Search for the cell housing the specified text and yield its [X, Y] center coordinate. 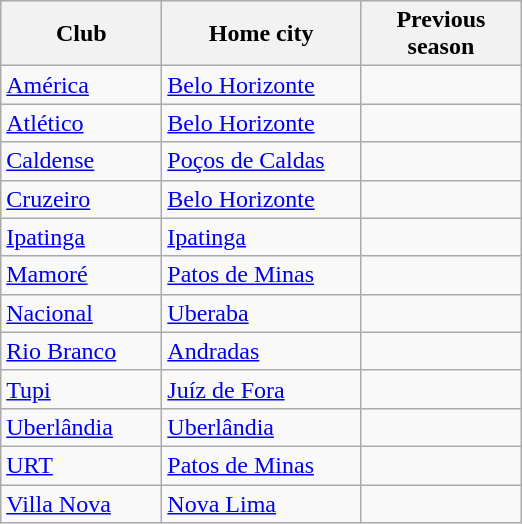
Uberaba [262, 313]
América [82, 85]
Juíz de Fora [262, 389]
Atlético [82, 123]
Poços de Caldas [262, 161]
Villa Nova [82, 503]
Home city [262, 34]
Tupi [82, 389]
Andradas [262, 351]
Nacional [82, 313]
URT [82, 465]
Rio Branco [82, 351]
Nova Lima [262, 503]
Club [82, 34]
Caldense [82, 161]
Previous season [440, 34]
Cruzeiro [82, 199]
Mamoré [82, 275]
